Find where the given text appears and provide that cell's center as [X, Y] coordinate. 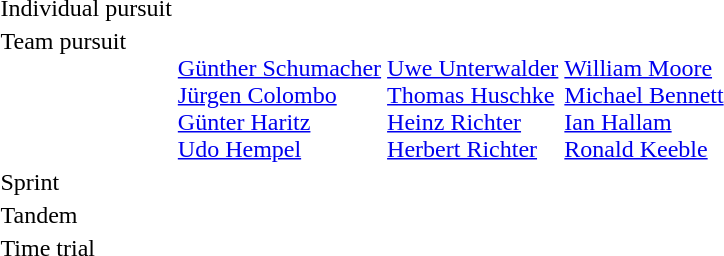
Günther SchumacherJürgen ColomboGünter HaritzUdo Hempel [279, 95]
Uwe UnterwalderThomas HuschkeHeinz RichterHerbert Richter [473, 95]
